Return (X, Y) of the center of cell containing provided text 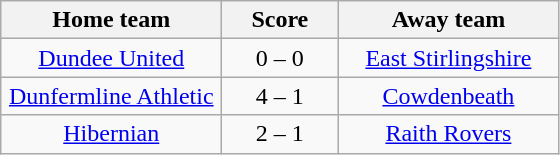
2 – 1 (280, 134)
Hibernian (112, 134)
Away team (448, 20)
Dundee United (112, 58)
East Stirlingshire (448, 58)
Raith Rovers (448, 134)
Dunfermline Athletic (112, 96)
Score (280, 20)
0 – 0 (280, 58)
Home team (112, 20)
4 – 1 (280, 96)
Cowdenbeath (448, 96)
